Detect which cell encompasses the target text, then output its [x, y] center coordinate. 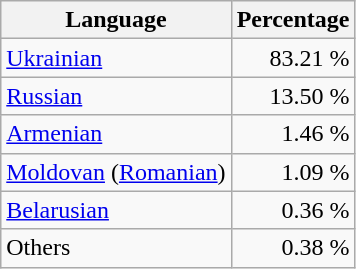
Armenian [116, 134]
Russian [116, 96]
Others [116, 248]
Language [116, 20]
Ukrainian [116, 58]
83.21 % [293, 58]
0.36 % [293, 210]
1.46 % [293, 134]
0.38 % [293, 248]
Percentage [293, 20]
1.09 % [293, 172]
13.50 % [293, 96]
Moldovan (Romanian) [116, 172]
Belarusian [116, 210]
